Identify which cell holds the provided text, then report its (X, Y) central coordinate. 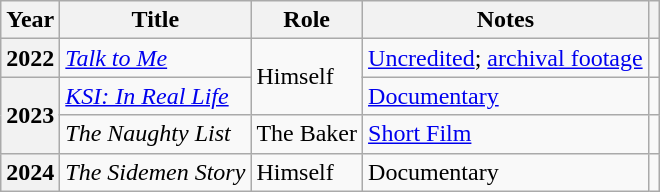
Year (30, 20)
2023 (30, 115)
Uncredited; archival footage (506, 58)
The Sidemen Story (156, 172)
2024 (30, 172)
Notes (506, 20)
The Baker (307, 134)
2022 (30, 58)
The Naughty List (156, 134)
Role (307, 20)
Talk to Me (156, 58)
Short Film (506, 134)
KSI: In Real Life (156, 96)
Title (156, 20)
